Find where the given text appears and provide that cell's center as (x, y) coordinate. 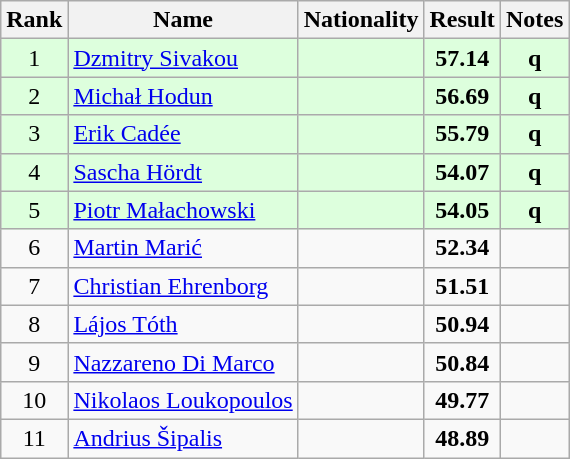
7 (34, 286)
5 (34, 210)
Notes (534, 20)
Result (462, 20)
Sascha Hördt (183, 172)
2 (34, 96)
50.84 (462, 362)
51.51 (462, 286)
Erik Cadée (183, 134)
Nazzareno Di Marco (183, 362)
11 (34, 438)
1 (34, 58)
Name (183, 20)
56.69 (462, 96)
9 (34, 362)
Andrius Šipalis (183, 438)
3 (34, 134)
Lájos Tóth (183, 324)
55.79 (462, 134)
50.94 (462, 324)
10 (34, 400)
Piotr Małachowski (183, 210)
49.77 (462, 400)
4 (34, 172)
Michał Hodun (183, 96)
54.05 (462, 210)
Nikolaos Loukopoulos (183, 400)
6 (34, 248)
57.14 (462, 58)
Martin Marić (183, 248)
8 (34, 324)
Christian Ehrenborg (183, 286)
52.34 (462, 248)
48.89 (462, 438)
Dzmitry Sivakou (183, 58)
54.07 (462, 172)
Nationality (361, 20)
Rank (34, 20)
